From the cell containing the given text, extract its center point as [x, y] coordinate. 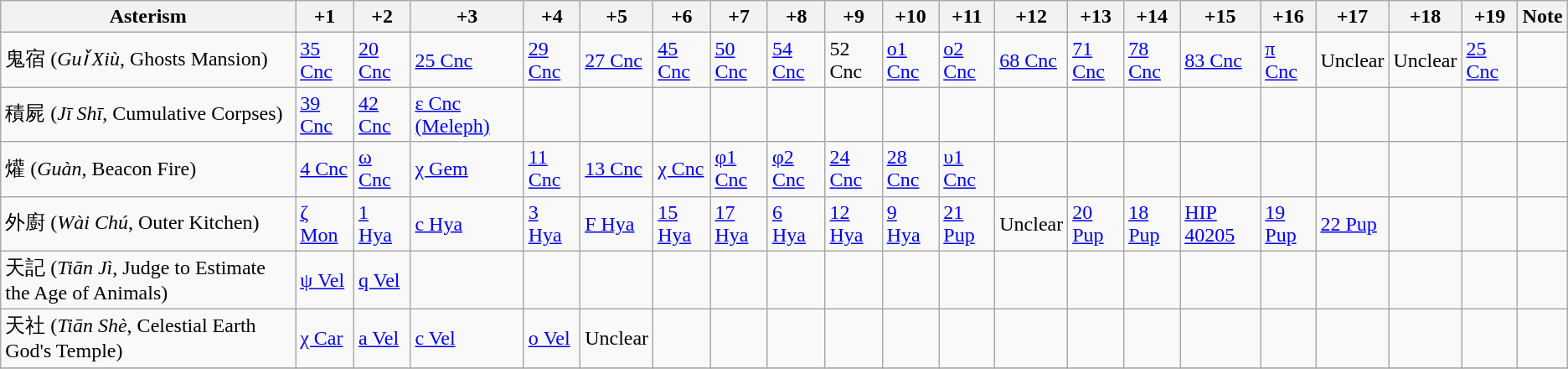
ζ Mon [325, 223]
q Vel [382, 280]
+6 [682, 17]
17 Hya [739, 223]
1 Hya [382, 223]
+9 [854, 17]
+17 [1352, 17]
ο2 Cnc [967, 60]
27 Cnc [616, 60]
χ Car [325, 339]
υ1 Cnc [967, 169]
+4 [552, 17]
+10 [910, 17]
83 Cnc [1220, 60]
+11 [967, 17]
+8 [796, 17]
χ Cnc [682, 169]
3 Hya [552, 223]
28 Cnc [910, 169]
24 Cnc [854, 169]
11 Cnc [552, 169]
54 Cnc [796, 60]
鬼宿 (Guǐ Xiù, Ghosts Mansion) [148, 60]
φ1 Cnc [739, 169]
39 Cnc [325, 114]
天社 (Tiān Shè, Celestial Earth God's Temple) [148, 339]
天記 (Tiān Jì, Judge to Estimate the Age of Animals) [148, 280]
積屍 (Jī Shī, Cumulative Corpses) [148, 114]
+19 [1489, 17]
29 Cnc [552, 60]
ψ Vel [325, 280]
22 Pup [1352, 223]
ο1 Cnc [910, 60]
爟 (Guàn, Beacon Fire) [148, 169]
+16 [1288, 17]
18 Pup [1153, 223]
ε Cnc (Meleph) [467, 114]
F Hya [616, 223]
15 Hya [682, 223]
外廚 (Wài Chú, Outer Kitchen) [148, 223]
52 Cnc [854, 60]
+5 [616, 17]
20 Cnc [382, 60]
71 Cnc [1096, 60]
c Hya [467, 223]
+15 [1220, 17]
78 Cnc [1153, 60]
χ Gem [467, 169]
+1 [325, 17]
+7 [739, 17]
19 Pup [1288, 223]
68 Cnc [1032, 60]
φ2 Cnc [796, 169]
6 Hya [796, 223]
+18 [1426, 17]
c Vel [467, 339]
20 Pup [1096, 223]
+3 [467, 17]
50 Cnc [739, 60]
13 Cnc [616, 169]
4 Cnc [325, 169]
+2 [382, 17]
45 Cnc [682, 60]
Note [1543, 17]
+13 [1096, 17]
ο Vel [552, 339]
12 Hya [854, 223]
Asterism [148, 17]
π Cnc [1288, 60]
9 Hya [910, 223]
+14 [1153, 17]
42 Cnc [382, 114]
HIP 40205 [1220, 223]
35 Cnc [325, 60]
21 Pup [967, 223]
ω Cnc [382, 169]
a Vel [382, 339]
+12 [1032, 17]
